Return (X, Y) of the center of cell containing provided text 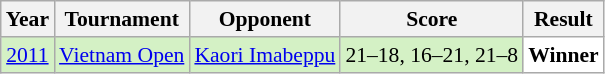
Year (28, 19)
Score (432, 19)
Opponent (264, 19)
2011 (28, 55)
Kaori Imabeppu (264, 55)
Vietnam Open (122, 55)
Winner (564, 55)
Result (564, 19)
Tournament (122, 19)
21–18, 16–21, 21–8 (432, 55)
